Return [X, Y] of the center of cell containing provided text 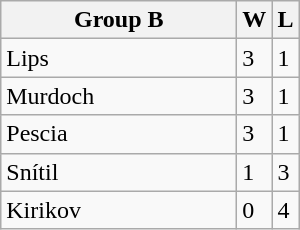
4 [286, 210]
Murdoch [119, 96]
0 [254, 210]
L [286, 20]
Pescia [119, 134]
W [254, 20]
Group B [119, 20]
Kirikov [119, 210]
Snítil [119, 172]
Lips [119, 58]
